Identify which cell holds the provided text, then report its [X, Y] central coordinate. 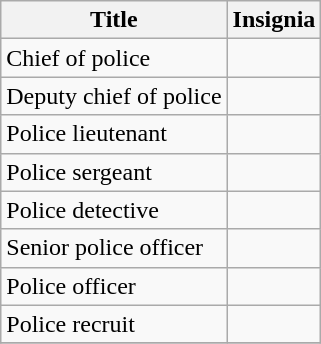
Police lieutenant [114, 134]
Police recruit [114, 324]
Title [114, 20]
Police detective [114, 210]
Deputy chief of police [114, 96]
Chief of police [114, 58]
Senior police officer [114, 248]
Police sergeant [114, 172]
Police officer [114, 286]
Insignia [274, 20]
